For the text-containing cell, return its midpoint in (x, y) coordinate format. 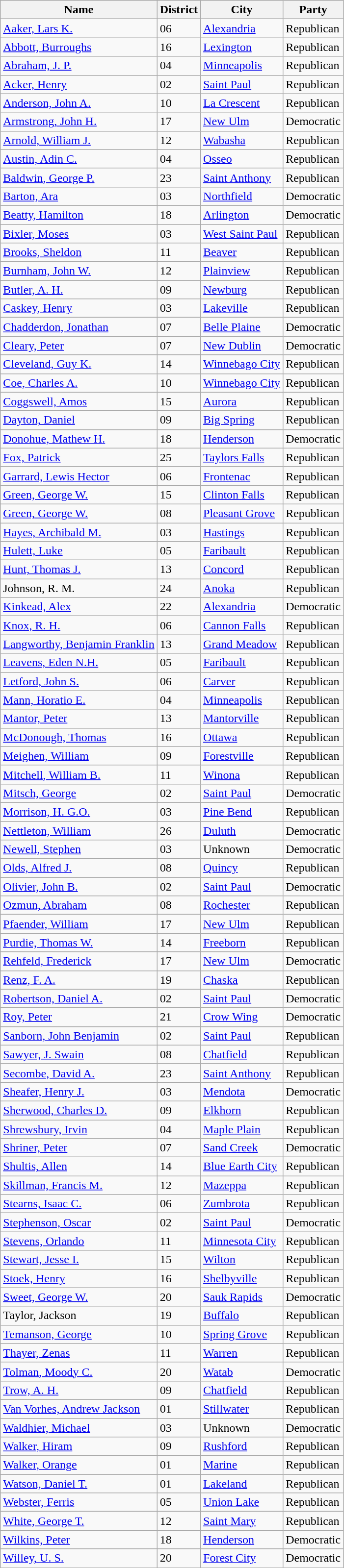
Aaker, Lars K. (79, 28)
Carver (242, 681)
Brooks, Sheldon (79, 252)
Osseo (242, 159)
Mitchell, William B. (79, 774)
Newburg (242, 290)
Sherwood, Charles D. (79, 1110)
Stearns, Isaac C. (79, 1204)
Acker, Henry (79, 84)
Arnold, William J. (79, 140)
Skillman, Francis M. (79, 1185)
Waldhier, Michael (79, 1428)
Langworthy, Benjamin Franklin (79, 644)
Shriner, Peter (79, 1148)
Beaver (242, 252)
Wilkins, Peter (79, 1540)
Watab (242, 1371)
Minnesota City (242, 1241)
Party (313, 10)
Hayes, Archibald M. (79, 532)
Donohue, Mathew H. (79, 439)
Nettleton, William (79, 831)
Purdie, Thomas W. (79, 943)
Walker, Orange (79, 1465)
Frontenac (242, 476)
Spring Grove (242, 1334)
Watson, Daniel T. (79, 1484)
Sanborn, John Benjamin (79, 1036)
Lakeland (242, 1484)
Pleasant Grove (242, 513)
Taylor, Jackson (79, 1316)
Stewart, Jesse I. (79, 1260)
Walker, Hiram (79, 1446)
Mantor, Peter (79, 719)
Abbott, Burroughs (79, 47)
Austin, Adin C. (79, 159)
Secombe, David A. (79, 1073)
Dayton, Daniel (79, 420)
Tolman, Moody C. (79, 1371)
Thayer, Zenas (79, 1353)
Mantorville (242, 719)
Wilton (242, 1260)
Rochester (242, 905)
Zumbrota (242, 1204)
Blue Earth City (242, 1167)
Olivier, John B. (79, 887)
22 (179, 607)
Clinton Falls (242, 495)
Willey, U. S. (79, 1558)
Belle Plaine (242, 327)
Union Lake (242, 1502)
Big Spring (242, 420)
Shelbyville (242, 1278)
Temanson, George (79, 1334)
Stevens, Orlando (79, 1241)
Quincy (242, 868)
Lakeville (242, 308)
Newell, Stephen (79, 849)
West Saint Paul (242, 234)
Meighen, William (79, 756)
Winona (242, 774)
Buffalo (242, 1316)
Hastings (242, 532)
Chadderdon, Jonathan (79, 327)
Aurora (242, 401)
Anderson, John A. (79, 103)
Pine Bend (242, 812)
Coggswell, Amos (79, 401)
Roy, Peter (79, 1017)
Freeborn (242, 943)
Coe, Charles A. (79, 383)
Chaska (242, 980)
Bixler, Moses (79, 234)
Stoek, Henry (79, 1278)
Stephenson, Oscar (79, 1222)
Pfaender, William (79, 924)
Shultis, Allen (79, 1167)
Name (79, 10)
Hulett, Luke (79, 551)
Knox, R. H. (79, 625)
Ozmun, Abraham (79, 905)
Crow Wing (242, 1017)
Webster, Ferris (79, 1502)
Ottawa (242, 737)
Northfield (242, 196)
Marine (242, 1465)
Johnson, R. M. (79, 588)
Forest City (242, 1558)
Cleveland, Guy K. (79, 364)
26 (179, 831)
Forestville (242, 756)
Burnham, John W. (79, 271)
Fox, Patrick (79, 457)
Lexington (242, 47)
Robertson, Daniel A. (79, 998)
Duluth (242, 831)
25 (179, 457)
Sand Creek (242, 1148)
Baldwin, George P. (79, 177)
Armstrong, John H. (79, 122)
Barton, Ara (79, 196)
Mitsch, George (79, 793)
Warren (242, 1353)
Beatty, Hamilton (79, 215)
Anoka (242, 588)
Kinkead, Alex (79, 607)
Leavens, Eden N.H. (79, 663)
Concord (242, 570)
City (242, 10)
Grand Meadow (242, 644)
Rushford (242, 1446)
District (179, 10)
New Dublin (242, 346)
McDonough, Thomas (79, 737)
Cleary, Peter (79, 346)
Olds, Alfred J. (79, 868)
Morrison, H. G.O. (79, 812)
Sheafer, Henry J. (79, 1092)
Shrewsbury, Irvin (79, 1129)
La Crescent (242, 103)
Rehfeld, Frederick (79, 961)
21 (179, 1017)
Mann, Horatio E. (79, 700)
White, George T. (79, 1521)
Trow, A. H. (79, 1390)
Sweet, George W. (79, 1297)
Plainview (242, 271)
Arlington (242, 215)
Saint Mary (242, 1521)
Taylors Falls (242, 457)
Hunt, Thomas J. (79, 570)
Maple Plain (242, 1129)
Letford, John S. (79, 681)
Mendota (242, 1092)
24 (179, 588)
Garrard, Lewis Hector (79, 476)
Abraham, J. P. (79, 66)
Cannon Falls (242, 625)
Sawyer, J. Swain (79, 1054)
Stillwater (242, 1409)
Caskey, Henry (79, 308)
Sauk Rapids (242, 1297)
Mazeppa (242, 1185)
Butler, A. H. (79, 290)
Elkhorn (242, 1110)
Van Vorhes, Andrew Jackson (79, 1409)
Wabasha (242, 140)
Renz, F. A. (79, 980)
